Return [X, Y] of the center of cell containing provided text 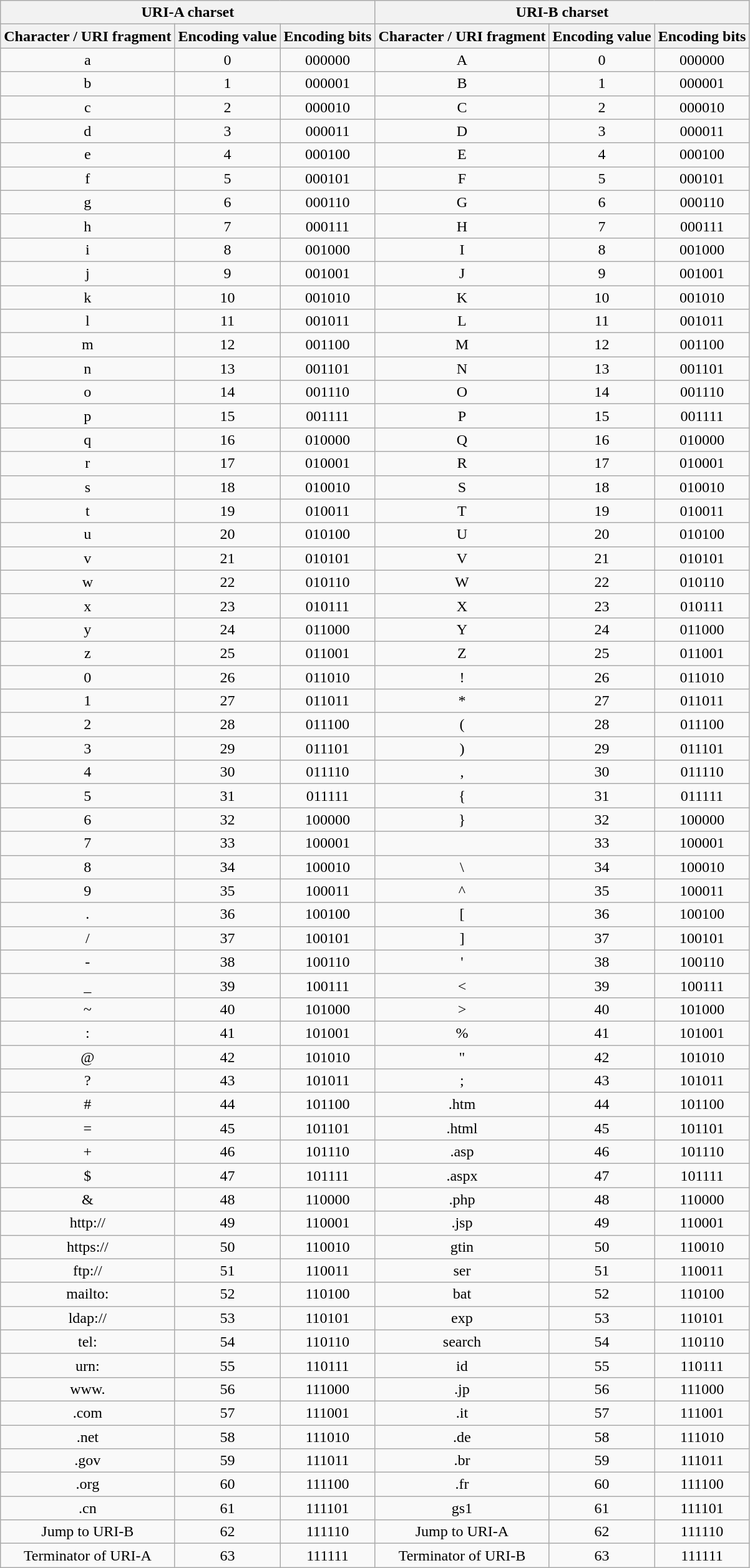
\ [462, 867]
( [462, 725]
e [87, 155]
c [87, 107]
/ [87, 938]
[ [462, 914]
U [462, 535]
K [462, 298]
j [87, 273]
r [87, 463]
B [462, 84]
X [462, 606]
ser [462, 1270]
) [462, 748]
.de [462, 1436]
Q [462, 440]
n [87, 369]
.fr [462, 1484]
.jsp [462, 1223]
p [87, 416]
G [462, 202]
URI-B charset [562, 12]
urn: [87, 1365]
- [87, 962]
y [87, 629]
Z [462, 653]
.jp [462, 1389]
$ [87, 1176]
gs1 [462, 1508]
URI-A charset [188, 12]
s [87, 487]
? [87, 1081]
b [87, 84]
* [462, 701]
a [87, 60]
.gov [87, 1461]
= [87, 1128]
! [462, 677]
tel: [87, 1342]
Jump to URI-B [87, 1532]
m [87, 345]
mailto: [87, 1294]
f [87, 178]
bat [462, 1294]
O [462, 392]
.net [87, 1436]
} [462, 820]
.aspx [462, 1176]
id [462, 1365]
i [87, 249]
Jump to URI-A [462, 1532]
A [462, 60]
l [87, 321]
M [462, 345]
E [462, 155]
R [462, 463]
N [462, 369]
< [462, 985]
exp [462, 1318]
x [87, 606]
v [87, 558]
' [462, 962]
, [462, 772]
J [462, 273]
D [462, 131]
. [87, 914]
_ [87, 985]
+ [87, 1152]
ldap:// [87, 1318]
@ [87, 1057]
# [87, 1105]
Terminator of URI-A [87, 1556]
https:// [87, 1247]
t [87, 511]
> [462, 1009]
& [87, 1199]
k [87, 298]
o [87, 392]
.htm [462, 1105]
www. [87, 1389]
I [462, 249]
.com [87, 1413]
] [462, 938]
T [462, 511]
.it [462, 1413]
% [462, 1033]
Terminator of URI-B [462, 1556]
w [87, 582]
z [87, 653]
H [462, 226]
g [87, 202]
{ [462, 796]
ftp:// [87, 1270]
C [462, 107]
gtin [462, 1247]
^ [462, 891]
; [462, 1081]
W [462, 582]
V [462, 558]
~ [87, 1009]
: [87, 1033]
.cn [87, 1508]
http:// [87, 1223]
L [462, 321]
Y [462, 629]
u [87, 535]
.php [462, 1199]
" [462, 1057]
search [462, 1342]
S [462, 487]
.br [462, 1461]
h [87, 226]
P [462, 416]
q [87, 440]
.asp [462, 1152]
.org [87, 1484]
F [462, 178]
.html [462, 1128]
d [87, 131]
